Extract the [X, Y] coordinate from the center of the cell holding the provided text.  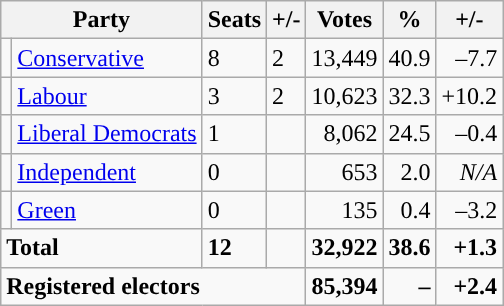
32.3 [410, 96]
Conservative [107, 58]
Total [102, 248]
+1.3 [470, 248]
+10.2 [470, 96]
% [410, 20]
653 [344, 172]
– [410, 286]
+2.4 [470, 286]
0.4 [410, 210]
10,623 [344, 96]
–0.4 [470, 134]
1 [234, 134]
Seats [234, 20]
Liberal Democrats [107, 134]
Independent [107, 172]
Labour [107, 96]
32,922 [344, 248]
Votes [344, 20]
3 [234, 96]
Green [107, 210]
–3.2 [470, 210]
2.0 [410, 172]
–7.7 [470, 58]
8,062 [344, 134]
85,394 [344, 286]
24.5 [410, 134]
135 [344, 210]
Party [102, 20]
N/A [470, 172]
12 [234, 248]
13,449 [344, 58]
Registered electors [154, 286]
38.6 [410, 248]
8 [234, 58]
40.9 [410, 58]
